Identify which cell holds the provided text, then report its [X, Y] central coordinate. 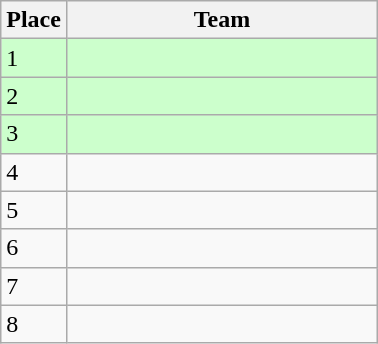
5 [34, 210]
1 [34, 58]
3 [34, 134]
6 [34, 248]
8 [34, 324]
2 [34, 96]
4 [34, 172]
Place [34, 20]
7 [34, 286]
Team [222, 20]
